Return the (X, Y) coordinate for the center point of the cell that contains the specified text.  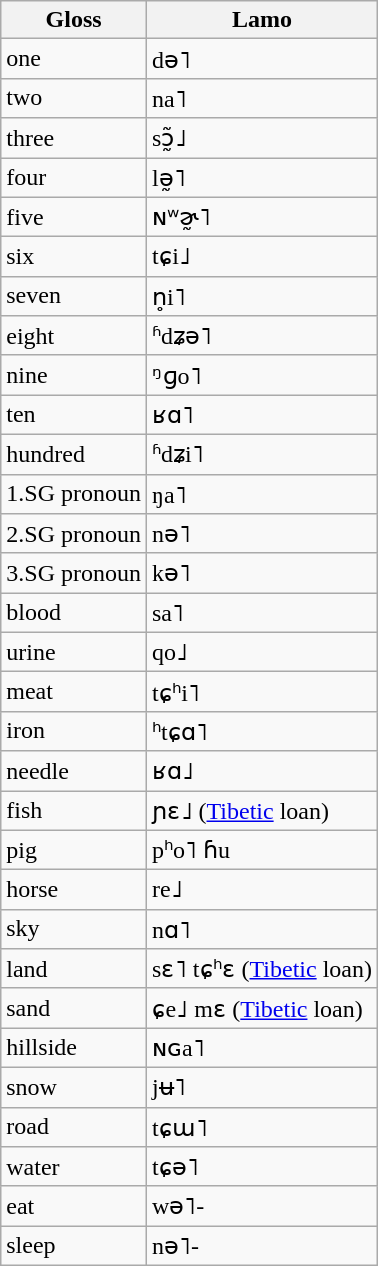
hundred (74, 454)
sky (74, 929)
də˥ (262, 59)
ŋa˥ (262, 494)
jʉ˥ (262, 1087)
tɕʰi˥ (262, 692)
sɛ˥ tɕʰɛ (Tibetic loan) (262, 969)
four (74, 178)
pʰo˥ ɦu (262, 850)
nə˥- (262, 1246)
Gloss (74, 20)
sand (74, 1008)
one (74, 59)
urine (74, 652)
qo˩ (262, 652)
ɴʷɚ̰˥ (262, 217)
tɕi˩ (262, 257)
pig (74, 850)
needle (74, 771)
n̥i˥ (262, 296)
nə˥ (262, 534)
1.SG pronoun (74, 494)
fish (74, 810)
ten (74, 415)
road (74, 1127)
ɕe˩ mɛ (Tibetic loan) (262, 1008)
water (74, 1167)
ʱdʑə˥ (262, 336)
tɕɯ˥ (262, 1127)
six (74, 257)
eat (74, 1206)
blood (74, 613)
two (74, 98)
snow (74, 1087)
seven (74, 296)
kə˥ (262, 573)
wə˥- (262, 1206)
ʰtɕɑ˥ (262, 731)
sleep (74, 1246)
ᵑɡo˥ (262, 375)
re˩ (262, 890)
na˥ (262, 98)
nine (74, 375)
horse (74, 890)
five (74, 217)
ʁɑ˩ (262, 771)
eight (74, 336)
ʁɑ˥ (262, 415)
Lamo (262, 20)
land (74, 969)
3.SG pronoun (74, 573)
hillside (74, 1048)
tɕə˥ (262, 1167)
meat (74, 692)
sɔ̰̃˩ (262, 138)
2.SG pronoun (74, 534)
lə̰˥ (262, 178)
ɴɢa˥ (262, 1048)
three (74, 138)
sa˥ (262, 613)
ʱdʑi˥ (262, 454)
ɲɛ˩ (Tibetic loan) (262, 810)
nɑ˥ (262, 929)
iron (74, 731)
